Determine the [x, y] coordinate at the center of the cell enclosing the given text.  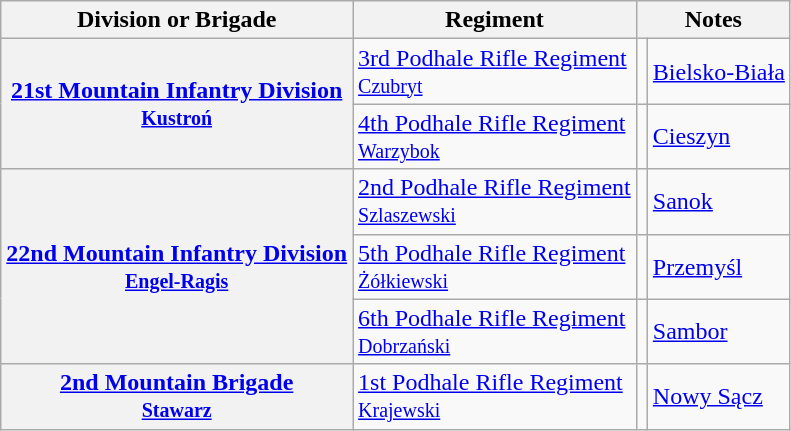
21st Mountain Infantry DivisionKustroń [177, 104]
2nd Podhale Rifle RegimentSzlaszewski [495, 202]
3rd Podhale Rifle RegimentCzubryt [495, 72]
5th Podhale Rifle RegimentŻółkiewski [495, 266]
Sambor [718, 332]
4th Podhale Rifle RegimentWarzybok [495, 136]
Bielsko-Biała [718, 72]
Przemyśl [718, 266]
1st Podhale Rifle RegimentKrajewski [495, 396]
Nowy Sącz [718, 396]
2nd Mountain BrigadeStawarz [177, 396]
6th Podhale Rifle RegimentDobrzański [495, 332]
22nd Mountain Infantry DivisionEngel-Ragis [177, 266]
Cieszyn [718, 136]
Notes [713, 20]
Regiment [495, 20]
Sanok [718, 202]
Division or Brigade [177, 20]
